For the text-containing cell, return its midpoint in (X, Y) coordinate format. 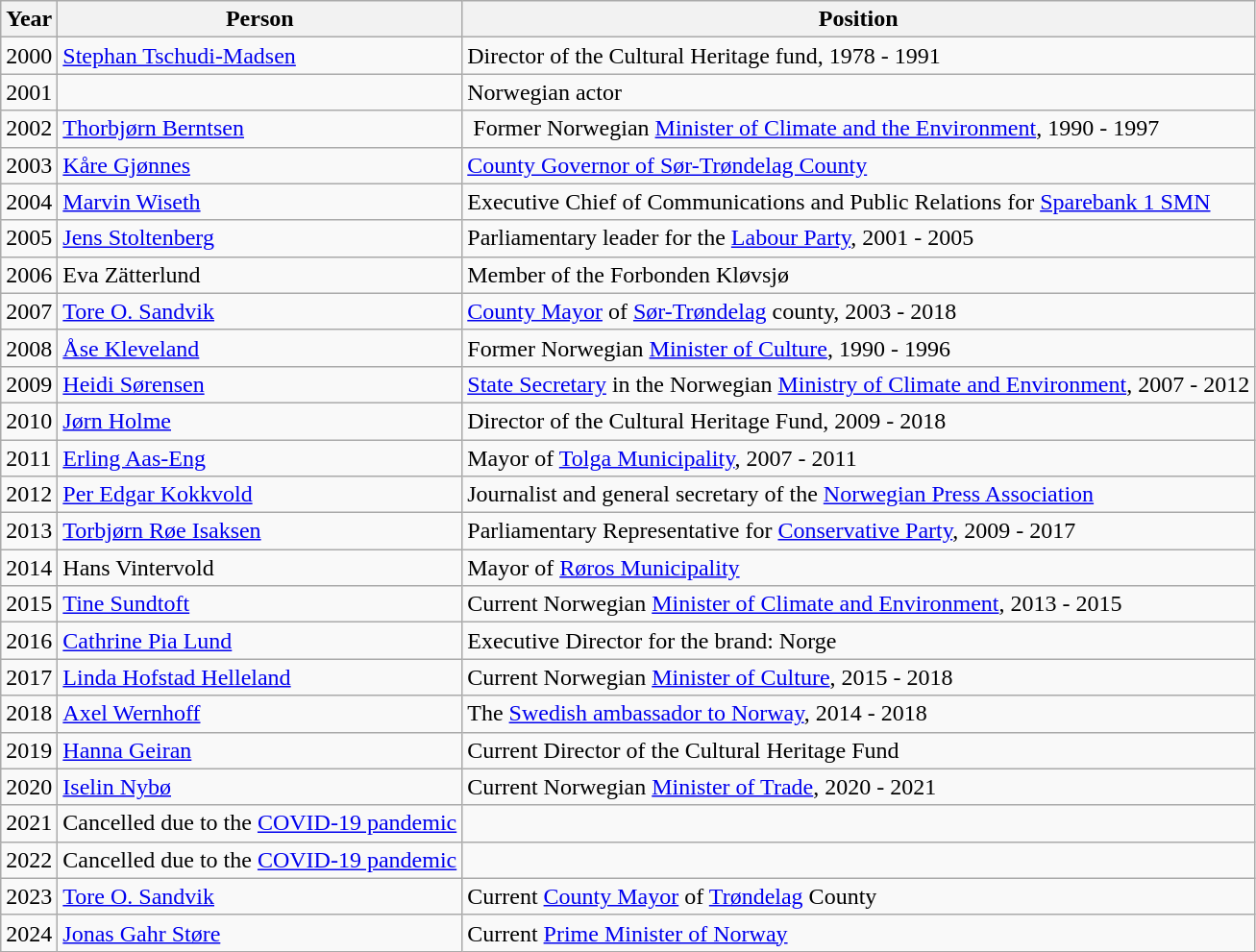
2005 (29, 238)
Member of the Forbonden Kløvsjø (859, 275)
Norwegian actor (859, 92)
Current Prime Minister of Norway (859, 933)
2017 (29, 677)
2010 (29, 421)
Former Norwegian Minister of Climate and the Environment, 1990 - 1997 (859, 129)
2003 (29, 165)
2008 (29, 348)
Parliamentary leader for the Labour Party, 2001 - 2005 (859, 238)
Current Norwegian Minister of Culture, 2015 - 2018 (859, 677)
County Governor of Sør-Trøndelag County (859, 165)
Current County Mayor of Trøndelag County (859, 896)
Marvin Wiseth (259, 202)
Thorbjørn Berntsen (259, 129)
Stephan Tschudi-Madsen (259, 56)
Åse Kleveland (259, 348)
Former Norwegian Minister of Culture, 1990 - 1996 (859, 348)
State Secretary in the Norwegian Ministry of Climate and Environment, 2007 - 2012 (859, 384)
The Swedish ambassador to Norway, 2014 - 2018 (859, 714)
Director of the Cultural Heritage fund, 1978 - 1991 (859, 56)
2014 (29, 568)
2012 (29, 495)
Hanna Geiran (259, 750)
Executive Director for the brand: Norge (859, 641)
Mayor of Tolga Municipality, 2007 - 2011 (859, 458)
Year (29, 19)
2011 (29, 458)
2002 (29, 129)
2021 (29, 823)
Mayor of Røros Municipality (859, 568)
2018 (29, 714)
2020 (29, 787)
Tine Sundtoft (259, 604)
2007 (29, 311)
2009 (29, 384)
Torbjørn Røe Isaksen (259, 531)
2000 (29, 56)
Linda Hofstad Helleland (259, 677)
2016 (29, 641)
Jens Stoltenberg (259, 238)
Kåre Gjønnes (259, 165)
Current Norwegian Minister of Trade, 2020 - 2021 (859, 787)
2001 (29, 92)
2004 (29, 202)
Erling Aas-Eng (259, 458)
2024 (29, 933)
2023 (29, 896)
Person (259, 19)
Executive Chief of Communications and Public Relations for Sparebank 1 SMN (859, 202)
Axel Wernhoff (259, 714)
Parliamentary Representative for Conservative Party, 2009 - 2017 (859, 531)
Journalist and general secretary of the Norwegian Press Association (859, 495)
Jonas Gahr Støre (259, 933)
2013 (29, 531)
2019 (29, 750)
Hans Vintervold (259, 568)
Eva Zätterlund (259, 275)
Heidi Sørensen (259, 384)
Cathrine Pia Lund (259, 641)
County Mayor of Sør-Trøndelag county, 2003 - 2018 (859, 311)
Per Edgar Kokkvold (259, 495)
2006 (29, 275)
Jørn Holme (259, 421)
Current Director of the Cultural Heritage Fund (859, 750)
Iselin Nybø (259, 787)
Current Norwegian Minister of Climate and Environment, 2013 - 2015 (859, 604)
Director of the Cultural Heritage Fund, 2009 - 2018 (859, 421)
Position (859, 19)
2022 (29, 860)
2015 (29, 604)
